Detect which cell encompasses the target text, then output its [x, y] center coordinate. 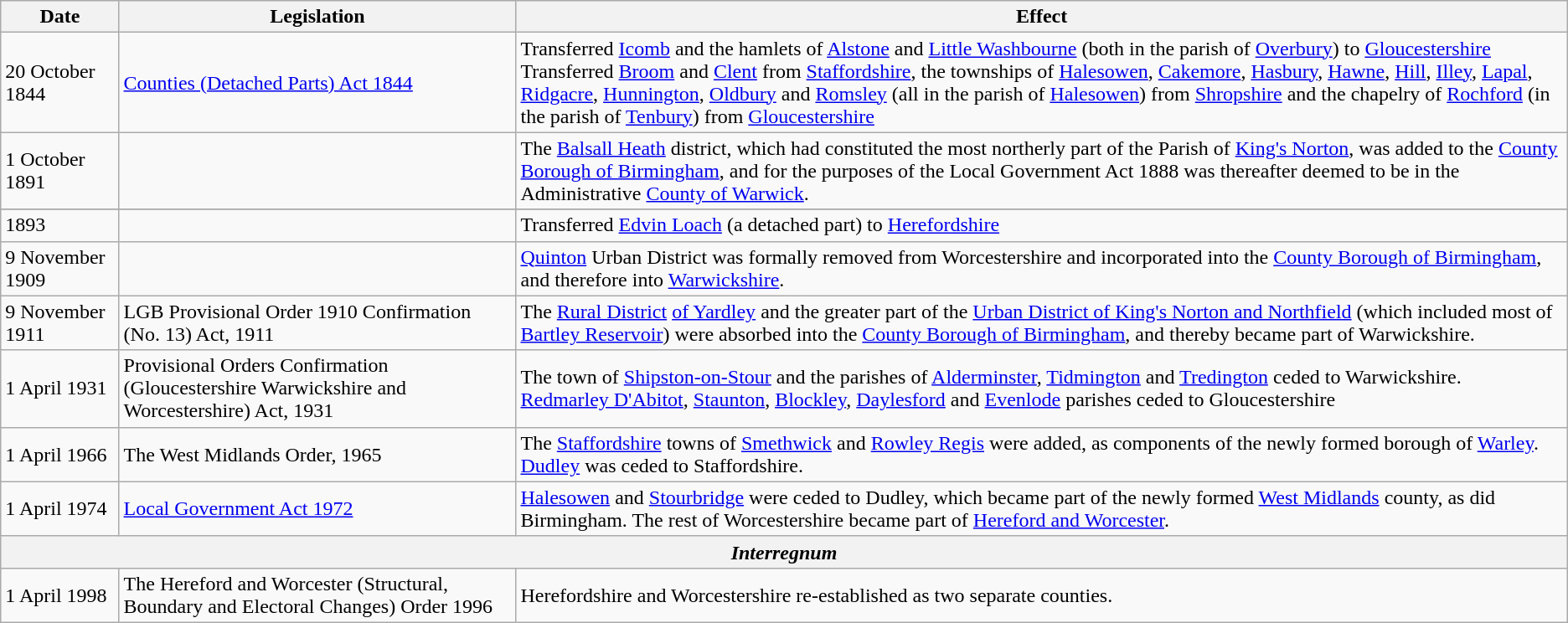
1893 [60, 225]
20 October 1844 [60, 82]
Counties (Detached Parts) Act 1844 [317, 82]
The Hereford and Worcester (Structural, Boundary and Electoral Changes) Order 1996 [317, 595]
LGB Provisional Order 1910 Confirmation (No. 13) Act, 1911 [317, 323]
1 April 1966 [60, 454]
1 April 1974 [60, 509]
Local Government Act 1972 [317, 509]
Effect [1042, 17]
1 October 1891 [60, 171]
9 November 1909 [60, 268]
The West Midlands Order, 1965 [317, 454]
Transferred Edvin Loach (a detached part) to Herefordshire [1042, 225]
1 April 1998 [60, 595]
Herefordshire and Worcestershire re-established as two separate counties. [1042, 595]
Interregnum [784, 552]
Date [60, 17]
Legislation [317, 17]
9 November 1911 [60, 323]
1 April 1931 [60, 389]
Provisional Orders Confirmation (Gloucestershire Warwickshire and Worcestershire) Act, 1931 [317, 389]
